Return the [x, y] coordinate for the center point of the cell that contains the specified text.  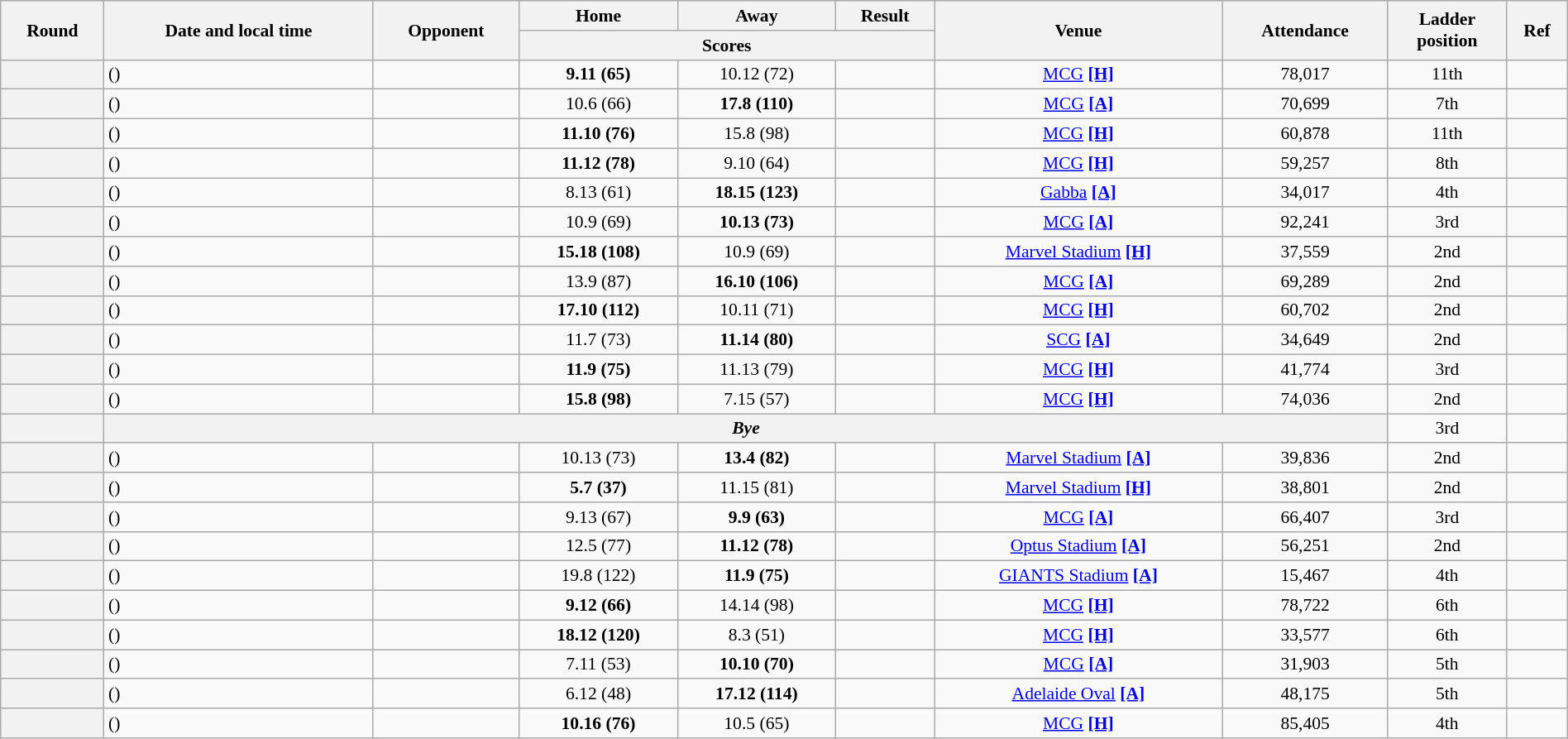
Bye [746, 429]
66,407 [1305, 517]
9.13 (67) [599, 517]
34,017 [1305, 193]
74,036 [1305, 399]
Home [599, 16]
10.5 (65) [756, 723]
69,289 [1305, 281]
14.14 (98) [756, 606]
15.18 (108) [599, 252]
11.13 (79) [756, 370]
92,241 [1305, 223]
Optus Stadium [A] [1078, 546]
Venue [1078, 30]
6.12 (48) [599, 694]
10.10 (70) [756, 665]
Ref [1537, 30]
Round [53, 30]
9.9 (63) [756, 517]
11.10 (76) [599, 134]
Away [756, 16]
12.5 (77) [599, 546]
7th [1447, 104]
41,774 [1305, 370]
Date and local time [238, 30]
Attendance [1305, 30]
70,699 [1305, 104]
13.4 (82) [756, 458]
9.10 (64) [756, 163]
60,878 [1305, 134]
Scores [727, 46]
Ladderposition [1447, 30]
78,722 [1305, 606]
11.14 (80) [756, 340]
78,017 [1305, 74]
38,801 [1305, 487]
8th [1447, 163]
11.15 (81) [756, 487]
16.10 (106) [756, 281]
48,175 [1305, 694]
10.12 (72) [756, 74]
18.12 (120) [599, 635]
33,577 [1305, 635]
Result [885, 16]
Marvel Stadium [A] [1078, 458]
60,702 [1305, 310]
10.11 (71) [756, 310]
17.10 (112) [599, 310]
37,559 [1305, 252]
59,257 [1305, 163]
18.15 (123) [756, 193]
13.9 (87) [599, 281]
56,251 [1305, 546]
Adelaide Oval [A] [1078, 694]
9.11 (65) [599, 74]
31,903 [1305, 665]
39,836 [1305, 458]
8.13 (61) [599, 193]
7.11 (53) [599, 665]
10.6 (66) [599, 104]
19.8 (122) [599, 576]
SCG [A] [1078, 340]
Gabba [A] [1078, 193]
9.12 (66) [599, 606]
85,405 [1305, 723]
17.8 (110) [756, 104]
15,467 [1305, 576]
17.12 (114) [756, 694]
7.15 (57) [756, 399]
10.16 (76) [599, 723]
8.3 (51) [756, 635]
GIANTS Stadium [A] [1078, 576]
11.7 (73) [599, 340]
5.7 (37) [599, 487]
Opponent [447, 30]
34,649 [1305, 340]
